From the cell containing the given text, extract its center point as (x, y) coordinate. 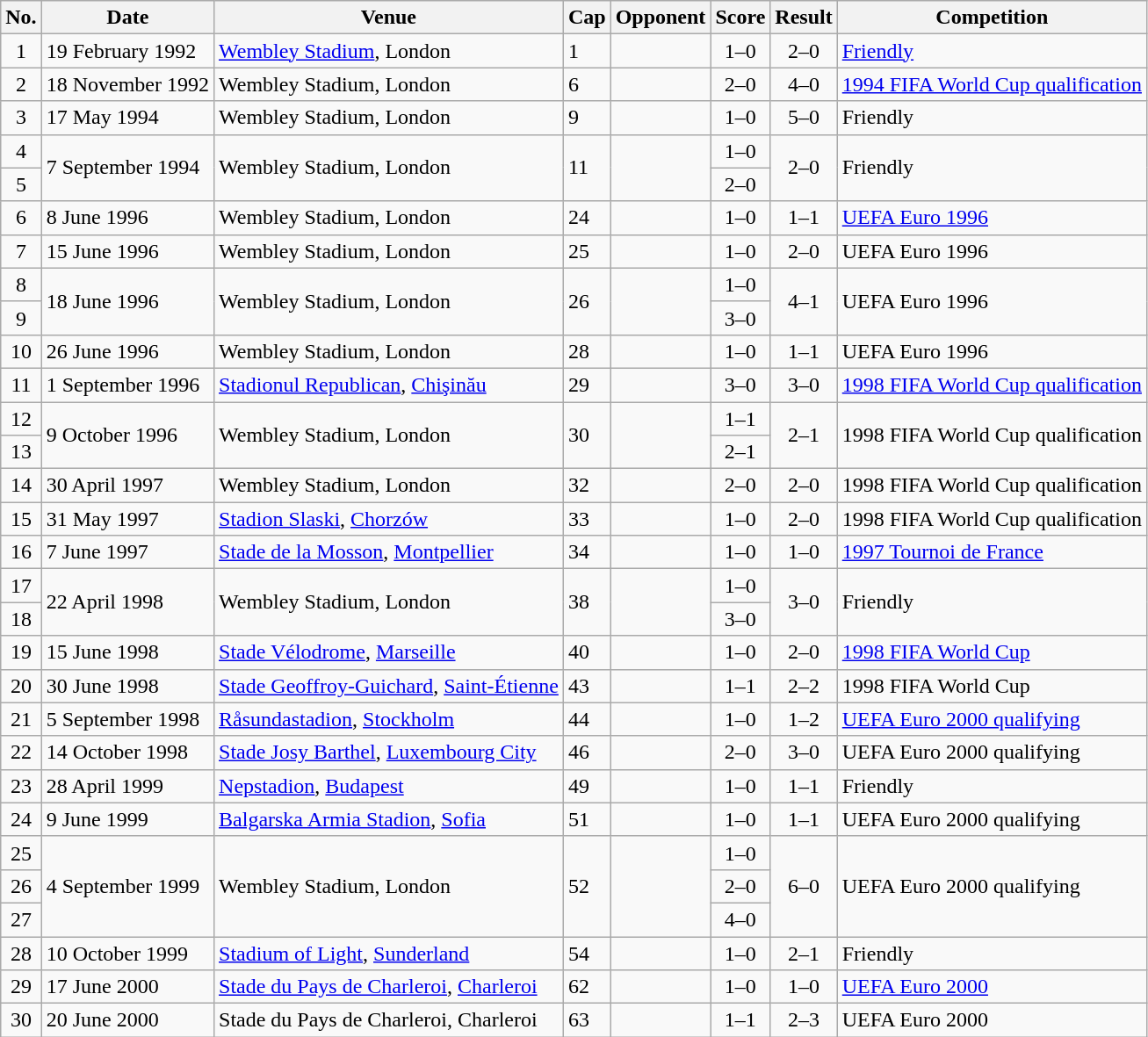
18 (21, 619)
Råsundastadion, Stockholm (389, 719)
19 February 1992 (127, 51)
21 (21, 719)
38 (587, 602)
Nepstadion, Budapest (389, 786)
7 (21, 251)
8 (21, 284)
51 (587, 819)
5 September 1998 (127, 719)
Stadium of Light, Sunderland (389, 953)
15 June 1996 (127, 251)
52 (587, 886)
33 (587, 519)
8 June 1996 (127, 218)
19 (21, 652)
No. (21, 18)
Stade Vélodrome, Marseille (389, 652)
30 June 1998 (127, 686)
10 (21, 351)
2–3 (804, 1020)
7 September 1994 (127, 168)
40 (587, 652)
27 (21, 919)
17 (21, 586)
1997 Tournoi de France (992, 552)
3 (21, 118)
28 April 1999 (127, 786)
1–2 (804, 719)
Venue (389, 18)
6–0 (804, 886)
Result (804, 18)
14 October 1998 (127, 753)
34 (587, 552)
22 (21, 753)
20 (21, 686)
15 June 1998 (127, 652)
Competition (992, 18)
Stade de la Mosson, Montpellier (389, 552)
10 October 1999 (127, 953)
44 (587, 719)
1994 FIFA World Cup qualification (992, 84)
Balgarska Armia Stadion, Sofia (389, 819)
18 November 1992 (127, 84)
62 (587, 987)
13 (21, 452)
4 (21, 151)
5 (21, 184)
12 (21, 419)
49 (587, 786)
Cap (587, 18)
4–1 (804, 301)
5–0 (804, 118)
Date (127, 18)
7 June 1997 (127, 552)
2–2 (804, 686)
32 (587, 486)
2 (21, 84)
23 (21, 786)
17 June 2000 (127, 987)
43 (587, 686)
1 September 1996 (127, 385)
54 (587, 953)
26 June 1996 (127, 351)
20 June 2000 (127, 1020)
17 May 1994 (127, 118)
31 May 1997 (127, 519)
46 (587, 753)
Stade Geoffroy-Guichard, Saint-Étienne (389, 686)
18 June 1996 (127, 301)
16 (21, 552)
22 April 1998 (127, 602)
9 October 1996 (127, 436)
15 (21, 519)
Score (740, 18)
14 (21, 486)
Opponent (661, 18)
Stadion Slaski, Chorzów (389, 519)
Stadionul Republican, Chişinău (389, 385)
30 April 1997 (127, 486)
Stade Josy Barthel, Luxembourg City (389, 753)
4 September 1999 (127, 886)
63 (587, 1020)
9 June 1999 (127, 819)
